Output the [X, Y] coordinate of the center of the cell containing the given text.  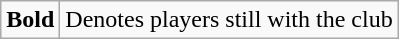
Bold [30, 20]
Denotes players still with the club [229, 20]
